From the cell containing the given text, extract its center point as [x, y] coordinate. 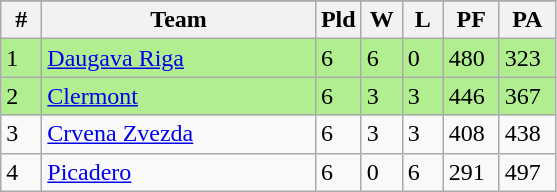
4 [22, 172]
Crvena Zvezda [179, 134]
Pld [338, 20]
497 [527, 172]
408 [471, 134]
Daugava Riga [179, 58]
Team [179, 20]
Clermont [179, 96]
PF [471, 20]
480 [471, 58]
PA [527, 20]
438 [527, 134]
# [22, 20]
2 [22, 96]
323 [527, 58]
291 [471, 172]
1 [22, 58]
367 [527, 96]
L [422, 20]
Picadero [179, 172]
446 [471, 96]
W [382, 20]
